From the cell containing the given text, extract its center point as [x, y] coordinate. 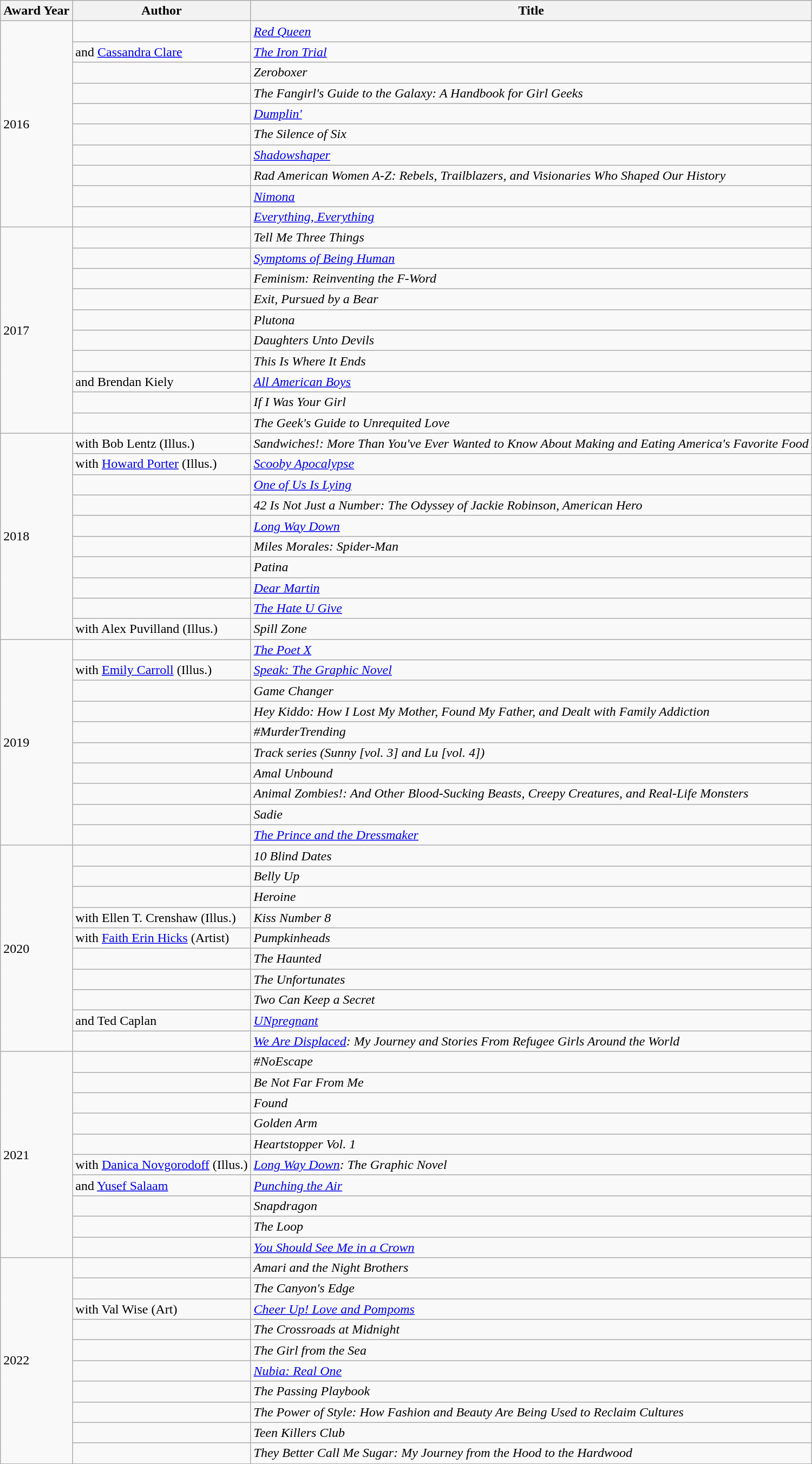
with Howard Porter (Illus.) [161, 464]
Symptoms of Being Human [531, 258]
Speak: The Graphic Novel [531, 670]
Dear Martin [531, 587]
Kiss Number 8 [531, 918]
2018 [37, 536]
Spill Zone [531, 629]
Exit, Pursued by a Bear [531, 299]
Track series (Sunny [vol. 3] and Lu [vol. 4]) [531, 753]
Daughters Unto Devils [531, 341]
Heartstopper Vol. 1 [531, 1144]
If I Was Your Girl [531, 402]
#NoEscape [531, 1062]
Title [531, 11]
2022 [37, 1361]
One of Us Is Lying [531, 485]
They Better Call Me Sugar: My Journey from the Hood to the Hardwood [531, 1453]
Nimona [531, 196]
The Power of Style: How Fashion and Beauty Are Being Used to Reclaim Cultures [531, 1412]
with Alex Puvilland (Illus.) [161, 629]
and Yusef Salaam [161, 1185]
The Unfortunates [531, 979]
The Crossroads at Midnight [531, 1330]
Belly Up [531, 876]
10 Blind Dates [531, 855]
Amari and the Night Brothers [531, 1268]
Punching the Air [531, 1185]
The Prince and the Dressmaker [531, 835]
Miles Morales: Spider-Man [531, 546]
2021 [37, 1154]
with Danica Novgorodoff (Illus.) [161, 1165]
Shadowshaper [531, 155]
Author [161, 11]
We Are Displaced: My Journey and Stories From Refugee Girls Around the World [531, 1041]
Plutona [531, 320]
The Geek's Guide to Unrequited Love [531, 423]
Dumplin' [531, 114]
The Poet X [531, 650]
Cheer Up! Love and Pompoms [531, 1309]
2019 [37, 743]
You Should See Me in a Crown [531, 1247]
The Loop [531, 1226]
Be Not Far From Me [531, 1082]
2016 [37, 125]
Snapdragon [531, 1206]
Found [531, 1103]
Sadie [531, 814]
The Silence of Six [531, 134]
with Bob Lentz (Illus.) [161, 443]
Feminism: Reinventing the F-Word [531, 279]
The Canyon's Edge [531, 1289]
The Fangirl's Guide to the Galaxy: A Handbook for Girl Geeks [531, 93]
Rad American Women A-Z: Rebels, Trailblazers, and Visionaries Who Shaped Our History [531, 175]
All American Boys [531, 382]
The Haunted [531, 959]
Teen Killers Club [531, 1433]
Amal Unbound [531, 773]
Sandwiches!: More Than You've Ever Wanted to Know About Making and Eating America's Favorite Food [531, 443]
Zeroboxer [531, 73]
Tell Me Three Things [531, 237]
with Val Wise (Art) [161, 1309]
Long Way Down: The Graphic Novel [531, 1165]
and Brendan Kiely [161, 382]
This Is Where It Ends [531, 361]
The Passing Playbook [531, 1391]
Red Queen [531, 31]
Game Changer [531, 691]
#MurderTrending [531, 732]
Two Can Keep a Secret [531, 1000]
The Girl from the Sea [531, 1350]
with Ellen T. Crenshaw (Illus.) [161, 918]
Heroine [531, 897]
The Iron Trial [531, 52]
42 Is Not Just a Number: The Odyssey of Jackie Robinson, American Hero [531, 505]
with Faith Erin Hicks (Artist) [161, 938]
2020 [37, 949]
UNpregnant [531, 1021]
Golden Arm [531, 1123]
2017 [37, 330]
Patina [531, 567]
Hey Kiddo: How I Lost My Mother, Found My Father, and Dealt with Family Addiction [531, 711]
and Ted Caplan [161, 1021]
Long Way Down [531, 526]
Award Year [37, 11]
Animal Zombies!: And Other Blood-Sucking Beasts, Creepy Creatures, and Real-Life Monsters [531, 794]
Scooby Apocalypse [531, 464]
with Emily Carroll (Illus.) [161, 670]
Pumpkinheads [531, 938]
The Hate U Give [531, 609]
Everything, Everything [531, 217]
and Cassandra Clare [161, 52]
Nubia: Real One [531, 1371]
